Return the [X, Y] coordinate for the center point of the cell that contains the specified text.  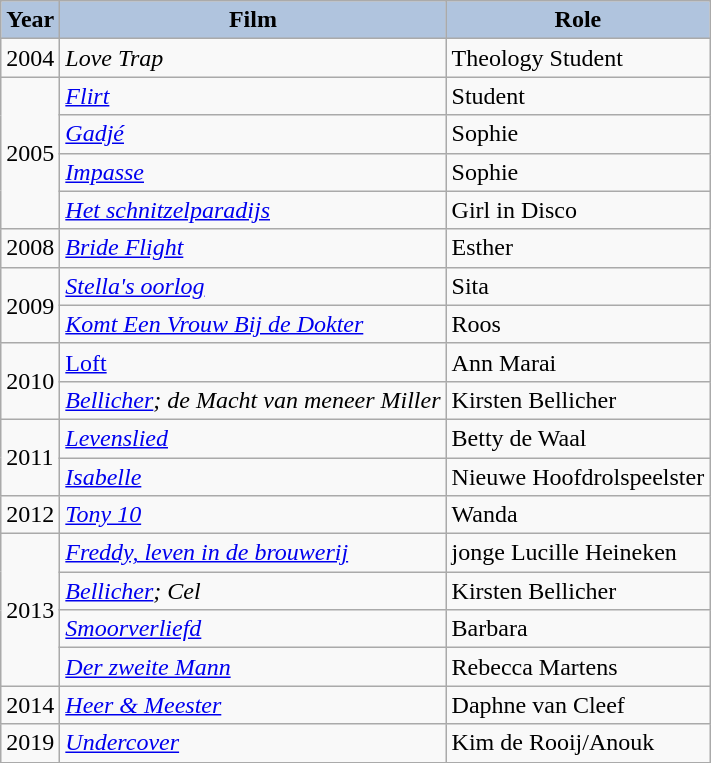
2013 [30, 610]
Tony 10 [253, 515]
Der zweite Mann [253, 667]
2011 [30, 457]
Student [578, 96]
Smoorverliefd [253, 629]
Rebecca Martens [578, 667]
2005 [30, 153]
Year [30, 20]
Bellicher; Cel [253, 591]
2014 [30, 705]
2009 [30, 305]
Daphne van Cleef [578, 705]
Girl in Disco [578, 210]
Gadjé [253, 134]
Sita [578, 286]
Nieuwe Hoofdrolspeelster [578, 477]
2008 [30, 248]
Heer & Meester [253, 705]
Theology Student [578, 58]
Kim de Rooij/Anouk [578, 743]
Stella's oorlog [253, 286]
jonge Lucille Heineken [578, 553]
Wanda [578, 515]
2010 [30, 381]
Isabelle [253, 477]
Love Trap [253, 58]
2004 [30, 58]
2019 [30, 743]
Esther [578, 248]
Film [253, 20]
Flirt [253, 96]
Freddy, leven in de brouwerij [253, 553]
Het schnitzelparadijs [253, 210]
Loft [253, 362]
Impasse [253, 172]
Roos [578, 324]
Bellicher; de Macht van meneer Miller [253, 400]
Undercover [253, 743]
2012 [30, 515]
Levenslied [253, 438]
Barbara [578, 629]
Ann Marai [578, 362]
Komt Een Vrouw Bij de Dokter [253, 324]
Betty de Waal [578, 438]
Role [578, 20]
Bride Flight [253, 248]
